Search for the cell housing the specified text and yield its [X, Y] center coordinate. 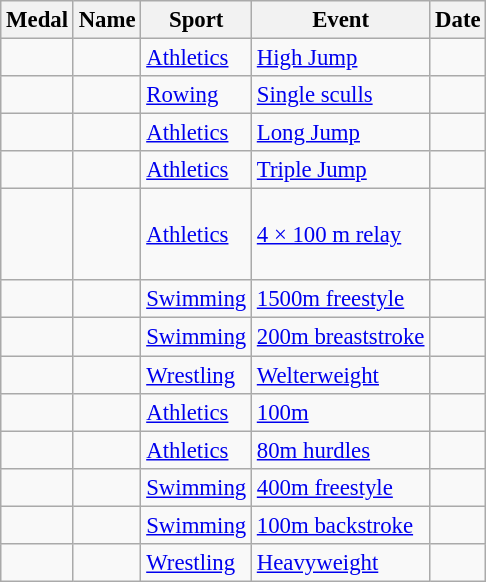
Triple Jump [341, 170]
400m freestyle [341, 487]
Rowing [196, 95]
Event [341, 20]
80m hurdles [341, 450]
Name [107, 20]
Welterweight [341, 375]
4 × 100 m relay [341, 235]
Long Jump [341, 133]
Single sculls [341, 95]
High Jump [341, 58]
100m [341, 412]
Heavyweight [341, 563]
Sport [196, 20]
Date [458, 20]
100m backstroke [341, 525]
1500m freestyle [341, 299]
Medal [38, 20]
200m breaststroke [341, 337]
